Extract the (x, y) coordinate from the center of the cell holding the provided text.  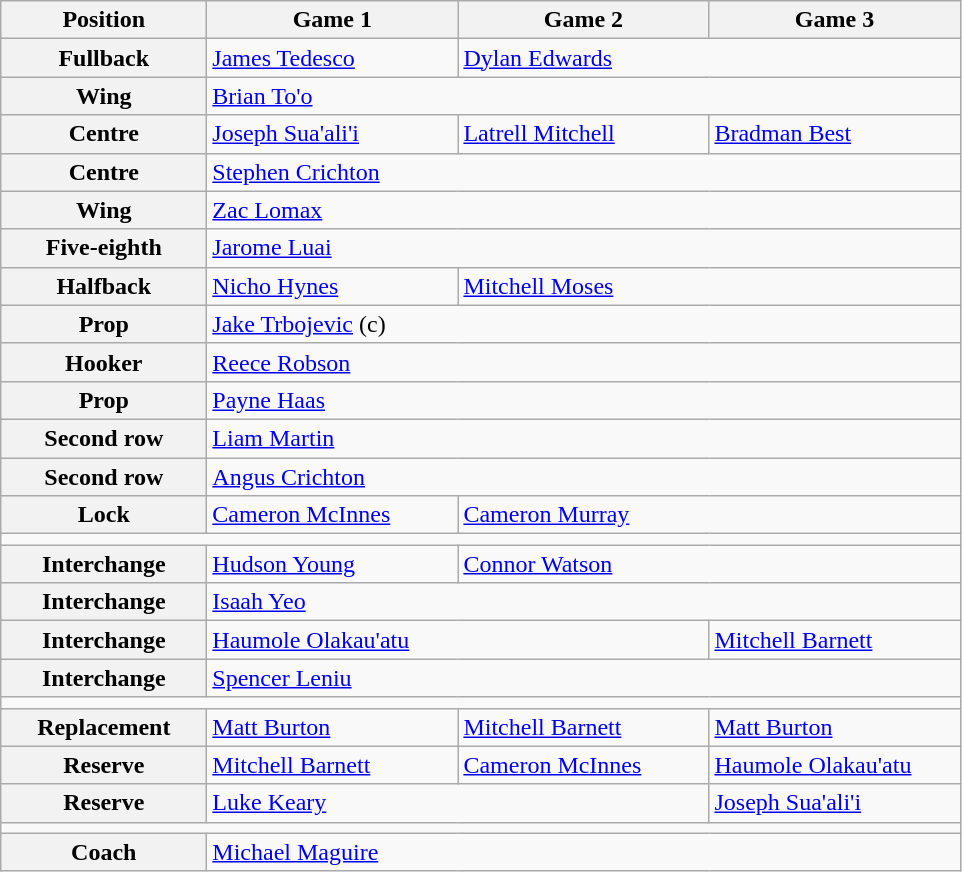
Halfback (104, 286)
Connor Watson (709, 564)
Hudson Young (332, 564)
Hooker (104, 362)
Game 2 (584, 20)
Fullback (104, 58)
Payne Haas (584, 400)
Coach (104, 852)
Jake Trbojevic (c) (584, 324)
Liam Martin (584, 438)
Game 3 (834, 20)
Position (104, 20)
Brian To'o (584, 96)
Cameron Murray (709, 515)
Jarome Luai (584, 248)
Isaah Yeo (584, 602)
Zac Lomax (584, 210)
Luke Keary (458, 803)
Dylan Edwards (709, 58)
Spencer Leniu (584, 678)
Replacement (104, 727)
James Tedesco (332, 58)
Mitchell Moses (709, 286)
Lock (104, 515)
Michael Maguire (584, 852)
Game 1 (332, 20)
Angus Crichton (584, 477)
Reece Robson (584, 362)
Latrell Mitchell (584, 134)
Five-eighth (104, 248)
Stephen Crichton (584, 172)
Bradman Best (834, 134)
Nicho Hynes (332, 286)
